Identify which cell holds the provided text, then report its [x, y] central coordinate. 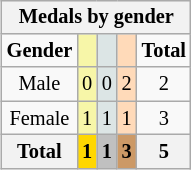
Medals by gender [96, 17]
Gender [40, 51]
5 [164, 152]
Male [40, 84]
Female [40, 118]
